Locate the cell with the specified text and output its (x, y) center coordinate. 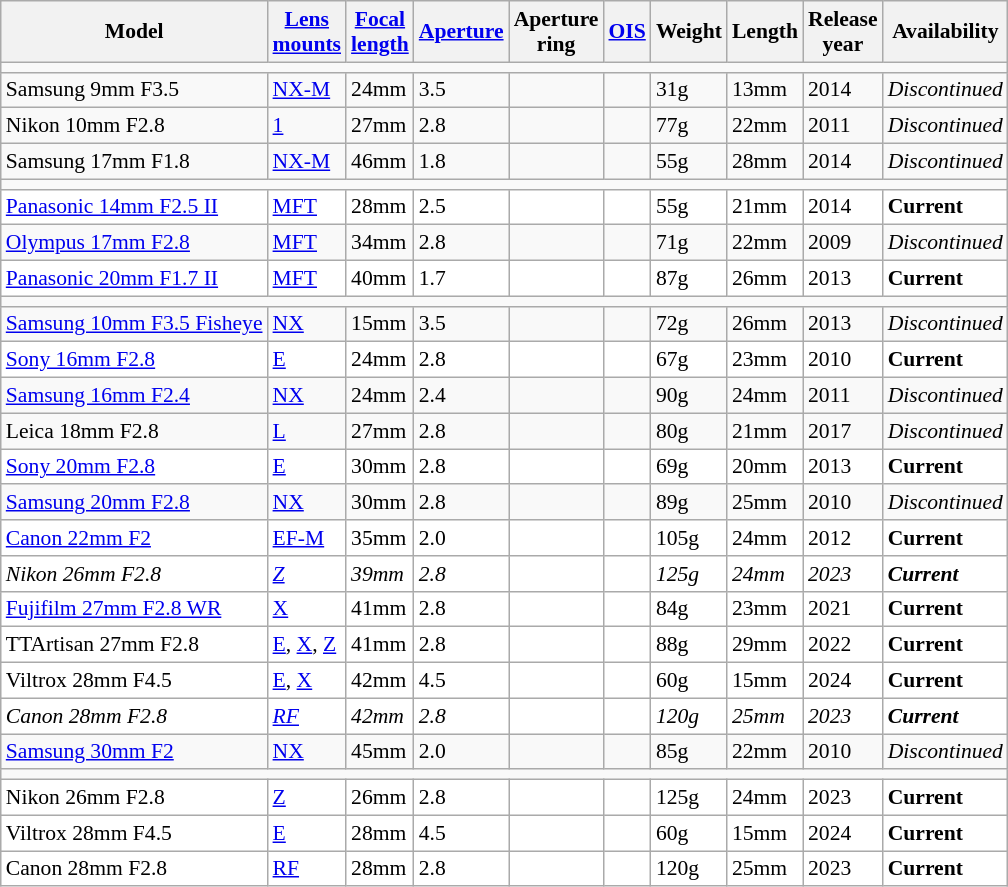
E, X (308, 681)
Releaseyear (843, 32)
Samsung 16mm F2.4 (134, 396)
87g (689, 279)
Sony 16mm F2.8 (134, 360)
Nikon 10mm F2.8 (134, 126)
OIS (626, 32)
80g (689, 431)
X (308, 609)
Fujifilm 27mm F2.8 WR (134, 609)
84g (689, 609)
90g (689, 396)
EF-M (308, 538)
2009 (843, 243)
Panasonic 14mm F2.5 II (134, 207)
20mm (765, 467)
67g (689, 360)
Panasonic 20mm F1.7 II (134, 279)
L (308, 431)
Model (134, 32)
1.8 (462, 162)
1 (308, 126)
69g (689, 467)
35mm (380, 538)
Focallength (380, 32)
Aperturering (556, 32)
46mm (380, 162)
Lensmounts (308, 32)
105g (689, 538)
40mm (380, 279)
Availability (946, 32)
39mm (380, 574)
Leica 18mm F2.8 (134, 431)
88g (689, 645)
85g (689, 752)
Samsung 9mm F3.5 (134, 90)
77g (689, 126)
Samsung 30mm F2 (134, 752)
89g (689, 503)
2.4 (462, 396)
71g (689, 243)
Weight (689, 32)
2021 (843, 609)
Samsung 20mm F2.8 (134, 503)
Aperture (462, 32)
Samsung 10mm F3.5 Fisheye (134, 324)
34mm (380, 243)
Samsung 17mm F1.8 (134, 162)
Olympus 17mm F2.8 (134, 243)
2022 (843, 645)
2012 (843, 538)
45mm (380, 752)
E, X, Z (308, 645)
72g (689, 324)
Sony 20mm F2.8 (134, 467)
Length (765, 32)
31g (689, 90)
TTArtisan 27mm F2.8 (134, 645)
29mm (765, 645)
2.5 (462, 207)
13mm (765, 90)
Canon 22mm F2 (134, 538)
1.7 (462, 279)
2017 (843, 431)
